Determine the [X, Y] coordinate at the center of the cell enclosing the given text.  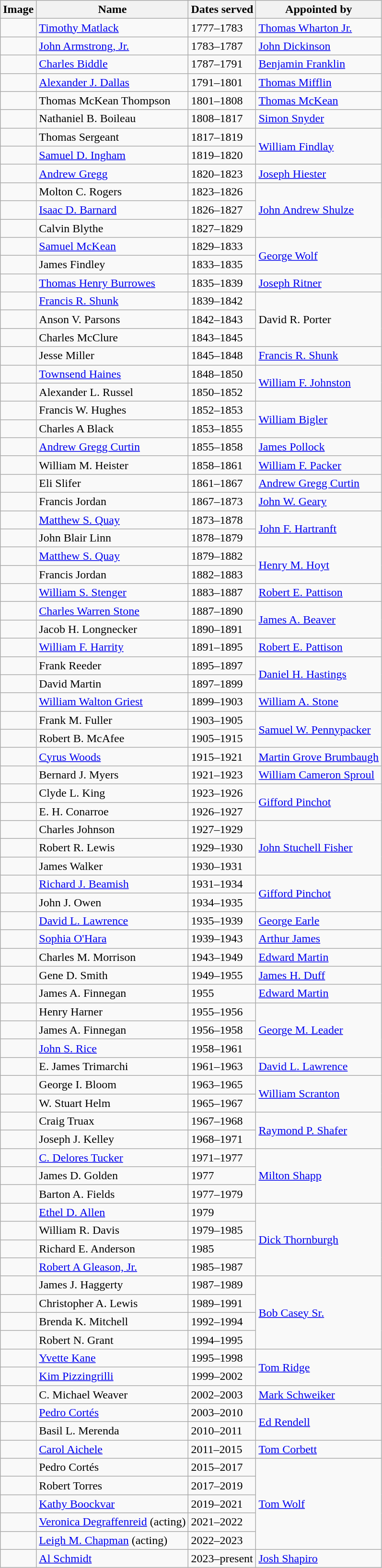
1833–1835 [222, 265]
1867–1873 [222, 501]
1995–1998 [222, 1358]
Samuel McKean [112, 247]
Charles Warren Stone [112, 611]
David R. Porter [319, 319]
Andrew Gregg [112, 173]
Martin Grove Brumbaugh [319, 756]
Thomas Mifflin [319, 82]
1967–1968 [222, 1121]
George M. Leader [319, 1030]
1929–1930 [222, 848]
2010–2011 [222, 1431]
1861–1867 [222, 483]
C. Michael Weaver [112, 1395]
Clyde L. King [112, 793]
Timothy Matlack [112, 28]
William F. Packer [319, 465]
1989–1991 [222, 1303]
2002–2003 [222, 1395]
Mark Schweiker [319, 1395]
George Wolf [319, 256]
1777–1783 [222, 28]
Yvette Kane [112, 1358]
Cyrus Woods [112, 756]
E. H. Conarroe [112, 812]
1819–1820 [222, 155]
Tom Corbett [319, 1449]
Charles Biddle [112, 64]
James J. Haggerty [112, 1285]
John Andrew Shulze [319, 210]
2003–2010 [222, 1413]
John F. Hartranft [319, 529]
Craig Truax [112, 1121]
Tom Ridge [319, 1367]
William R. Davis [112, 1230]
Ethel D. Allen [112, 1212]
Veronica Degraffenreid (acting) [112, 1522]
Tom Wolf [319, 1504]
1999–2002 [222, 1376]
George Earle [319, 921]
Charles Johnson [112, 830]
1783–1787 [222, 46]
Simon Snyder [319, 119]
Alexander L. Russel [112, 392]
Dates served [222, 10]
Milton Shapp [319, 1176]
Charles M. Morrison [112, 957]
James Pollock [319, 447]
1985–1987 [222, 1267]
James A. Beaver [319, 620]
Kim Pizzingrilli [112, 1376]
1835–1839 [222, 283]
1879–1882 [222, 556]
1963–1965 [222, 1084]
Raymond P. Shafer [319, 1130]
Francis W. Hughes [112, 410]
Robert Torres [112, 1486]
1968–1971 [222, 1139]
William Walton Griest [112, 702]
Al Schmidt [112, 1558]
William Cameron Sproul [319, 775]
Basil L. Merenda [112, 1431]
Richard J. Beamish [112, 884]
Joseph Hiester [319, 173]
William Findlay [319, 146]
1955–1956 [222, 1012]
1949–1955 [222, 975]
Samuel D. Ingham [112, 155]
Gene D. Smith [112, 975]
1820–1823 [222, 173]
Dick Thornburgh [319, 1240]
John W. Geary [319, 501]
Ed Rendell [319, 1422]
Charles A Black [112, 429]
Joseph J. Kelley [112, 1139]
William F. Harrity [112, 647]
Christopher A. Lewis [112, 1303]
John J. Owen [112, 902]
2017–2019 [222, 1486]
William F. Johnston [319, 383]
Robert A Gleason, Jr. [112, 1267]
1848–1850 [222, 374]
W. Stuart Helm [112, 1103]
2021–2022 [222, 1522]
2015–2017 [222, 1467]
Frank Reeder [112, 666]
1891–1895 [222, 647]
1934–1935 [222, 902]
1899–1903 [222, 702]
1808–1817 [222, 119]
Name [112, 10]
Jesse Miller [112, 356]
1939–1943 [222, 939]
Frank M. Fuller [112, 720]
Barton A. Fields [112, 1194]
James D. Golden [112, 1176]
1927–1929 [222, 830]
1897–1899 [222, 684]
1955 [222, 993]
Thomas Sergeant [112, 137]
1823–1826 [222, 192]
1839–1842 [222, 301]
Richard E. Anderson [112, 1249]
Henry M. Hoyt [319, 565]
James Walker [112, 866]
Appointed by [319, 10]
1882–1883 [222, 575]
Image [18, 10]
1994–1995 [222, 1340]
Charles McClure [112, 338]
1895–1897 [222, 666]
1801–1808 [222, 101]
Leigh M. Chapman (acting) [112, 1540]
1826–1827 [222, 210]
Thomas Henry Burrowes [112, 283]
1845–1848 [222, 356]
James H. Duff [319, 975]
1817–1819 [222, 137]
Benjamin Franklin [319, 64]
David Martin [112, 684]
1905–1915 [222, 738]
1935–1939 [222, 921]
1971–1977 [222, 1158]
John Dickinson [319, 46]
1852–1853 [222, 410]
Eli Slifer [112, 483]
1883–1887 [222, 593]
1843–1845 [222, 338]
Bernard J. Myers [112, 775]
1903–1905 [222, 720]
Robert N. Grant [112, 1340]
2023–present [222, 1558]
James Findley [112, 265]
John Blair Linn [112, 538]
Samuel W. Pennypacker [319, 729]
Kathy Boockvar [112, 1504]
1956–1958 [222, 1030]
Sophia O'Hara [112, 939]
E. James Trimarchi [112, 1066]
1853–1855 [222, 429]
1858–1861 [222, 465]
Thomas Wharton Jr. [319, 28]
Anson V. Parsons [112, 319]
1915–1921 [222, 756]
George I. Bloom [112, 1084]
1887–1890 [222, 611]
1827–1829 [222, 228]
William S. Stenger [112, 593]
1873–1878 [222, 519]
Brenda K. Mitchell [112, 1321]
1842–1843 [222, 319]
1850–1852 [222, 392]
1987–1989 [222, 1285]
1977 [222, 1176]
Thomas McKean [319, 101]
1923–1926 [222, 793]
C. Delores Tucker [112, 1158]
1787–1791 [222, 64]
Robert R. Lewis [112, 848]
1992–1994 [222, 1321]
1979 [222, 1212]
1890–1891 [222, 629]
Bob Casey Sr. [319, 1312]
William Bigler [319, 419]
Thomas McKean Thompson [112, 101]
John Armstrong, Jr. [112, 46]
Henry Harner [112, 1012]
1930–1931 [222, 866]
Isaac D. Barnard [112, 210]
2022–2023 [222, 1540]
1878–1879 [222, 538]
1926–1927 [222, 812]
Townsend Haines [112, 374]
1985 [222, 1249]
1943–1949 [222, 957]
1979–1985 [222, 1230]
1931–1934 [222, 884]
Alexander J. Dallas [112, 82]
Nathaniel B. Boileau [112, 119]
2019–2021 [222, 1504]
William A. Stone [319, 702]
1958–1961 [222, 1048]
1855–1858 [222, 447]
Jacob H. Longnecker [112, 629]
John Stuchell Fisher [319, 848]
John S. Rice [112, 1048]
1977–1979 [222, 1194]
2011–2015 [222, 1449]
Calvin Blythe [112, 228]
1921–1923 [222, 775]
Arthur James [319, 939]
Joseph Ritner [319, 283]
Josh Shapiro [319, 1558]
Robert B. McAfee [112, 738]
William M. Heister [112, 465]
1961–1963 [222, 1066]
1791–1801 [222, 82]
1965–1967 [222, 1103]
Daniel H. Hastings [319, 675]
Carol Aichele [112, 1449]
1829–1833 [222, 247]
William Scranton [319, 1094]
Molton C. Rogers [112, 192]
